Determine the (x, y) coordinate at the center of the cell enclosing the given text.  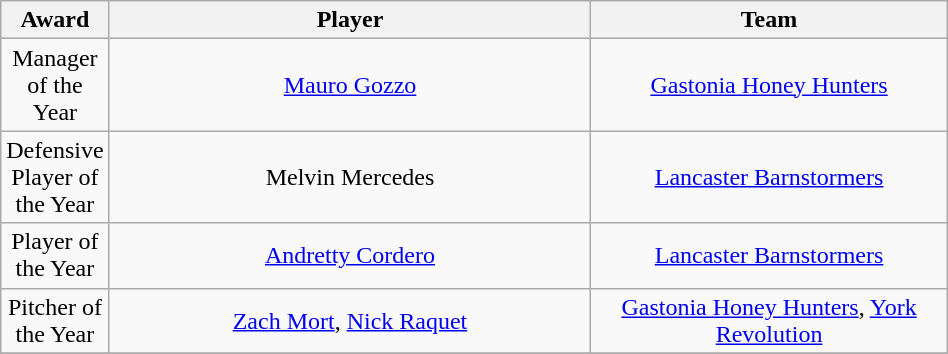
Melvin Mercedes (350, 177)
Pitcher of the Year (55, 320)
Andretty Cordero (350, 256)
Player of the Year (55, 256)
Player (350, 20)
Mauro Gozzo (350, 85)
Team (769, 20)
Zach Mort, Nick Raquet (350, 320)
Award (55, 20)
Defensive Player of the Year (55, 177)
Gastonia Honey Hunters (769, 85)
Manager of the Year (55, 85)
Gastonia Honey Hunters, York Revolution (769, 320)
